Scan for the cell matching the given text and deliver its [x, y] coordinate at center. 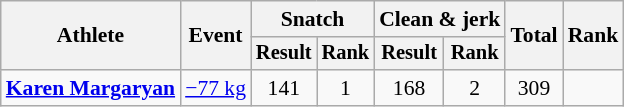
1 [346, 88]
Clean & jerk [440, 19]
168 [409, 88]
−77 kg [216, 88]
Karen Margaryan [90, 88]
141 [284, 88]
309 [534, 88]
Athlete [90, 36]
Total [534, 36]
Event [216, 36]
Snatch [312, 19]
2 [474, 88]
